Identify which cell holds the provided text, then report its (X, Y) central coordinate. 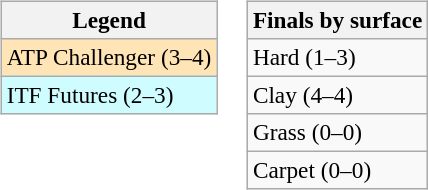
Grass (0–0) (337, 133)
Clay (4–4) (337, 95)
ITF Futures (2–3) (108, 95)
Legend (108, 20)
Finals by surface (337, 20)
Hard (1–3) (337, 57)
ATP Challenger (3–4) (108, 57)
Carpet (0–0) (337, 171)
